Search for the cell housing the specified text and yield its [x, y] center coordinate. 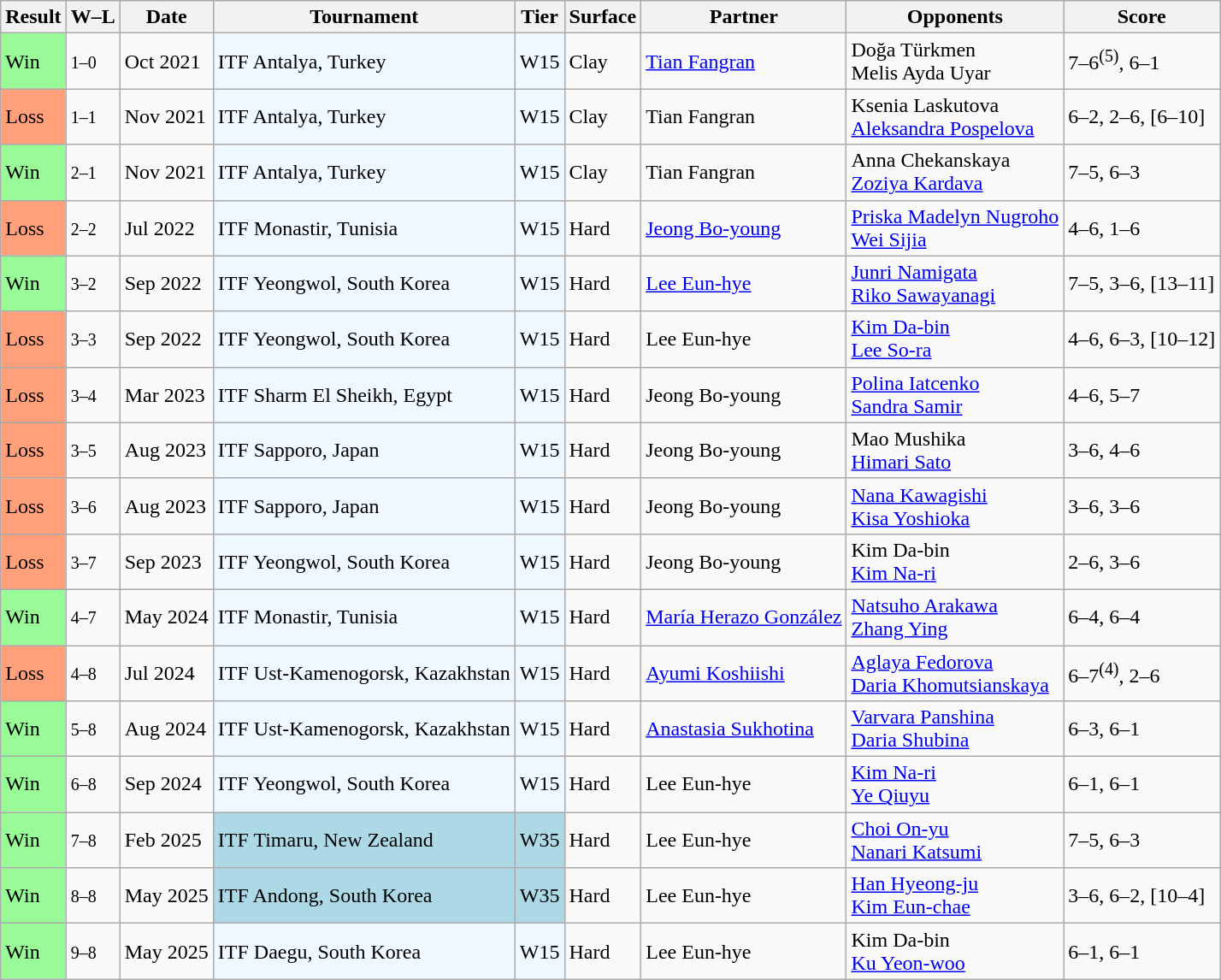
6–3, 6–1 [1142, 729]
Ayumi Koshiishi [744, 672]
6–7(4), 2–6 [1142, 672]
Aug 2024 [166, 729]
2–6, 3–6 [1142, 561]
Kim Da-bin Ku Yeon-woo [955, 951]
Doğa Türkmen Melis Ayda Uyar [955, 62]
Varvara Panshina Daria Shubina [955, 729]
Polina Iatcenko Sandra Samir [955, 395]
Date [166, 17]
3–4 [92, 395]
Score [1142, 17]
3–6 [92, 506]
1–1 [92, 116]
3–6, 4–6 [1142, 450]
4–6, 1–6 [1142, 227]
Tournament [364, 17]
Natsuho Arakawa Zhang Ying [955, 617]
7–5, 3–6, [13–11] [1142, 284]
ITF Sharm El Sheikh, Egypt [364, 395]
Feb 2025 [166, 840]
4–7 [92, 617]
Mar 2023 [166, 395]
Anastasia Sukhotina [744, 729]
6–2, 2–6, [6–10] [1142, 116]
7–6(5), 6–1 [1142, 62]
4–6, 6–3, [10–12] [1142, 339]
ITF Andong, South Korea [364, 896]
3–3 [92, 339]
5–8 [92, 729]
May 2024 [166, 617]
Kim Da-bin Lee So-ra [955, 339]
Partner [744, 17]
6–8 [92, 785]
Sep 2023 [166, 561]
3–2 [92, 284]
Sep 2024 [166, 785]
4–8 [92, 672]
Result [33, 17]
Oct 2021 [166, 62]
Surface [603, 17]
Ksenia Laskutova Aleksandra Pospelova [955, 116]
7–8 [92, 840]
9–8 [92, 951]
María Herazo González [744, 617]
ITF Daegu, South Korea [364, 951]
Aglaya Fedorova Daria Khomutsianskaya [955, 672]
ITF Timaru, New Zealand [364, 840]
Priska Madelyn Nugroho Wei Sijia [955, 227]
4–6, 5–7 [1142, 395]
Han Hyeong-ju Kim Eun-chae [955, 896]
Kim Da-bin Kim Na-ri [955, 561]
Nana Kawagishi Kisa Yoshioka [955, 506]
Jul 2022 [166, 227]
Junri Namigata Riko Sawayanagi [955, 284]
2–1 [92, 173]
Anna Chekanskaya Zoziya Kardava [955, 173]
Mao Mushika Himari Sato [955, 450]
W–L [92, 17]
6–4, 6–4 [1142, 617]
1–0 [92, 62]
8–8 [92, 896]
3–6, 6–2, [10–4] [1142, 896]
Choi On-yu Nanari Katsumi [955, 840]
2–2 [92, 227]
3–7 [92, 561]
Kim Na-ri Ye Qiuyu [955, 785]
Opponents [955, 17]
3–6, 3–6 [1142, 506]
Jul 2024 [166, 672]
3–5 [92, 450]
Tier [540, 17]
